From the cell containing the given text, extract its center point as (x, y) coordinate. 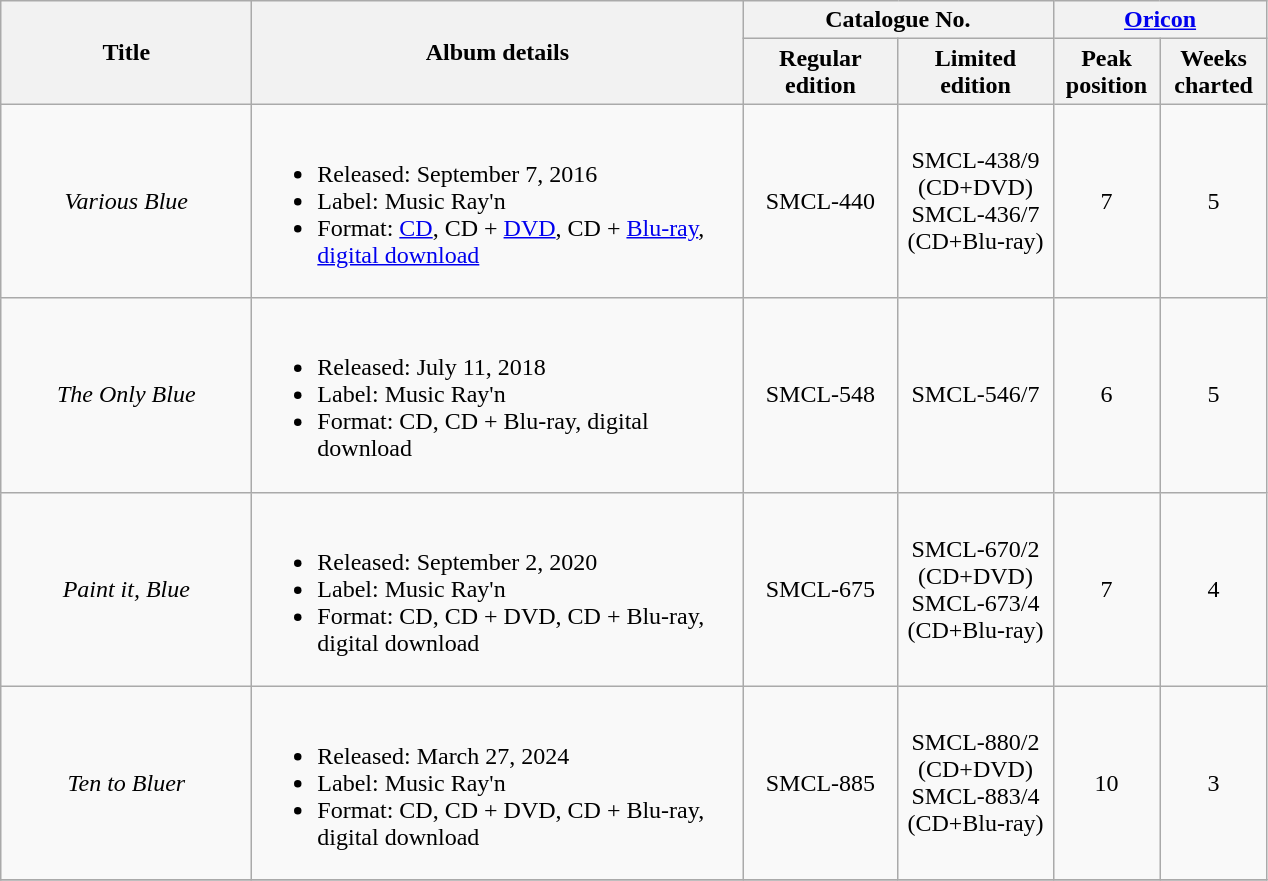
SMCL-670/2(CD+DVD)SMCL-673/4(CD+Blu-ray) (976, 589)
6 (1106, 395)
10 (1106, 783)
Paint it, Blue (126, 589)
4 (1214, 589)
SMCL-880/2(CD+DVD)SMCL-883/4(CD+Blu-ray) (976, 783)
3 (1214, 783)
Released: July 11, 2018Label: Music Ray'nFormat: CD, CD + Blu-ray, digital download (498, 395)
SMCL-438/9(CD+DVD)SMCL-436/7(CD+Blu-ray) (976, 201)
Released: March 27, 2024Label: Music Ray'nFormat: CD, CD + DVD, CD + Blu-ray, digital download (498, 783)
SMCL-548 (820, 395)
SMCL-675 (820, 589)
Weekscharted (1214, 72)
Regularedition (820, 72)
Various Blue (126, 201)
Ten to Bluer (126, 783)
Album details (498, 52)
SMCL-440 (820, 201)
Title (126, 52)
SMCL-885 (820, 783)
Limitededition (976, 72)
SMCL-546/7 (976, 395)
Catalogue No. (898, 20)
Peakposition (1106, 72)
Oricon (1160, 20)
Released: September 2, 2020Label: Music Ray'nFormat: CD, CD + DVD, CD + Blu-ray, digital download (498, 589)
Released: September 7, 2016Label: Music Ray'nFormat: CD, CD + DVD, CD + Blu-ray, digital download (498, 201)
The Only Blue (126, 395)
